Find where the given text appears and provide that cell's center as [x, y] coordinate. 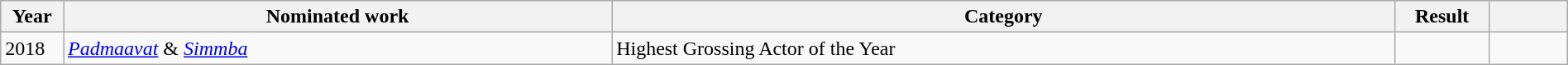
Result [1442, 17]
2018 [32, 48]
Padmaavat & Simmba [337, 48]
Category [1004, 17]
Highest Grossing Actor of the Year [1004, 48]
Nominated work [337, 17]
Year [32, 17]
